Capture the cell that displays the provided text and extract its (X, Y) central coordinate. 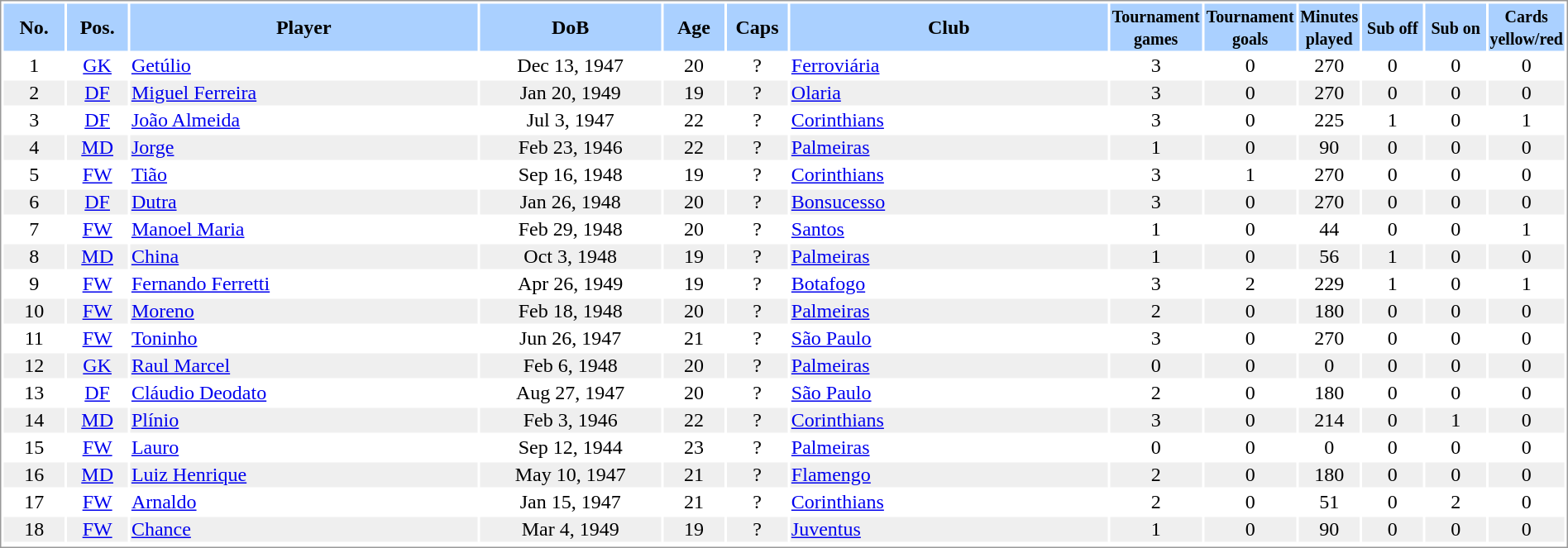
Jan 15, 1947 (571, 502)
Jul 3, 1947 (571, 120)
Cardsyellow/red (1527, 26)
Santos (949, 229)
Feb 29, 1948 (571, 229)
Apr 26, 1949 (571, 284)
Oct 3, 1948 (571, 257)
Feb 18, 1948 (571, 312)
Sub on (1456, 26)
16 (33, 475)
51 (1329, 502)
Feb 23, 1946 (571, 148)
Bonsucesso (949, 203)
Mar 4, 1949 (571, 530)
Ferroviária (949, 65)
Getúlio (304, 65)
18 (33, 530)
Club (949, 26)
Tournamentgames (1156, 26)
May 10, 1947 (571, 475)
13 (33, 393)
225 (1329, 120)
Manoel Maria (304, 229)
Olaria (949, 93)
Tião (304, 174)
Caps (758, 26)
Luiz Henrique (304, 475)
Player (304, 26)
23 (693, 447)
7 (33, 229)
4 (33, 148)
44 (1329, 229)
Plínio (304, 421)
Jan 20, 1949 (571, 93)
Cláudio Deodato (304, 393)
Jan 26, 1948 (571, 203)
João Almeida (304, 120)
No. (33, 26)
Age (693, 26)
8 (33, 257)
Sub off (1393, 26)
Pos. (98, 26)
10 (33, 312)
229 (1329, 284)
Toninho (304, 338)
15 (33, 447)
China (304, 257)
5 (33, 174)
Raul Marcel (304, 366)
Arnaldo (304, 502)
Miguel Ferreira (304, 93)
Tournamentgoals (1250, 26)
Chance (304, 530)
12 (33, 366)
56 (1329, 257)
Moreno (304, 312)
9 (33, 284)
Juventus (949, 530)
Jorge (304, 148)
214 (1329, 421)
Dec 13, 1947 (571, 65)
Minutesplayed (1329, 26)
6 (33, 203)
14 (33, 421)
DoB (571, 26)
11 (33, 338)
Dutra (304, 203)
Flamengo (949, 475)
Aug 27, 1947 (571, 393)
17 (33, 502)
Botafogo (949, 284)
Feb 6, 1948 (571, 366)
Feb 3, 1946 (571, 421)
Sep 12, 1944 (571, 447)
Jun 26, 1947 (571, 338)
Lauro (304, 447)
Fernando Ferretti (304, 284)
Sep 16, 1948 (571, 174)
